Output the [X, Y] coordinate of the center of the cell containing the given text.  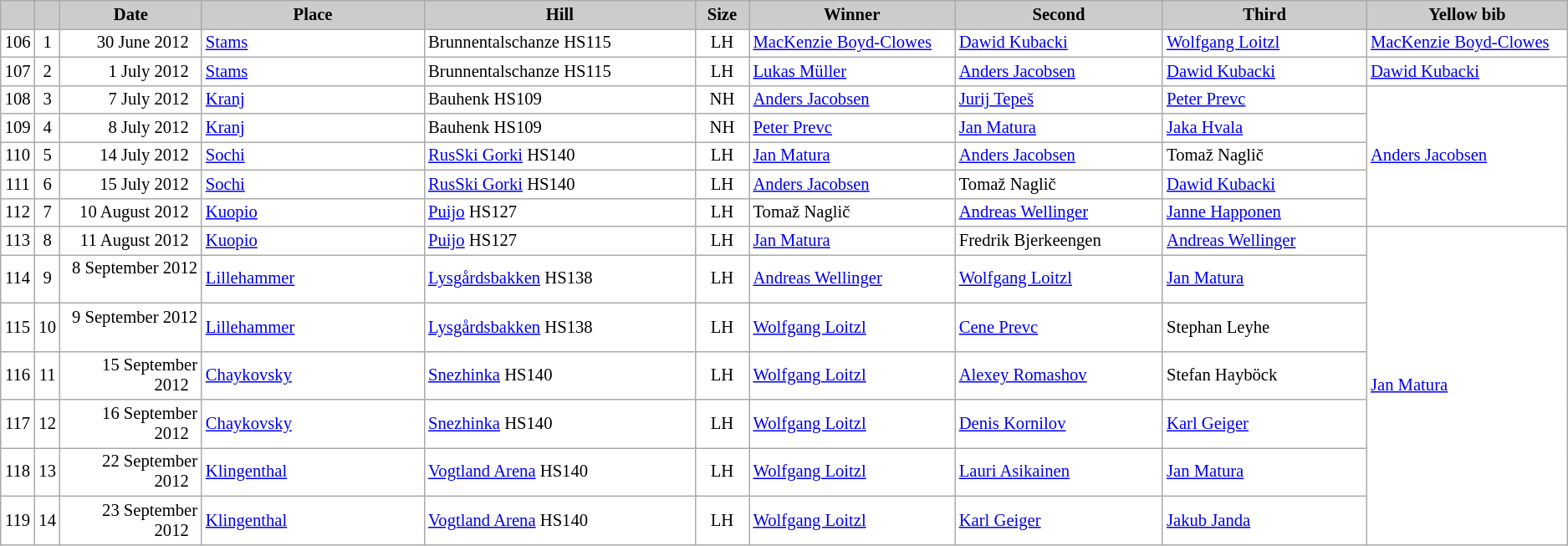
5 [47, 156]
Winner [852, 14]
2 [47, 71]
118 [18, 472]
8 July 2012 [130, 128]
119 [18, 520]
112 [18, 212]
Stephan Leyhe [1264, 327]
Lauri Asikainen [1059, 472]
9 September 2012 [130, 327]
Size [722, 14]
Hill [559, 14]
14 [47, 520]
106 [18, 43]
Cene Prevc [1059, 327]
7 July 2012 [130, 100]
30 June 2012 [130, 43]
110 [18, 156]
15 September 2012 [130, 375]
114 [18, 278]
117 [18, 424]
Alexey Romashov [1059, 375]
Jakub Janda [1264, 520]
10 August 2012 [130, 212]
113 [18, 240]
116 [18, 375]
Jurij Tepeš [1059, 100]
10 [47, 327]
Janne Happonen [1264, 212]
6 [47, 184]
Yellow bib [1467, 14]
Jaka Hvala [1264, 128]
115 [18, 327]
108 [18, 100]
22 September 2012 [130, 472]
4 [47, 128]
3 [47, 100]
13 [47, 472]
109 [18, 128]
Fredrik Bjerkeengen [1059, 240]
14 July 2012 [130, 156]
7 [47, 212]
11 August 2012 [130, 240]
9 [47, 278]
1 [47, 43]
8 [47, 240]
11 [47, 375]
16 September 2012 [130, 424]
8 September 2012 [130, 278]
111 [18, 184]
Third [1264, 14]
Denis Kornilov [1059, 424]
Stefan Hayböck [1264, 375]
Second [1059, 14]
23 September 2012 [130, 520]
12 [47, 424]
1 July 2012 [130, 71]
Lukas Müller [852, 71]
Date [130, 14]
107 [18, 71]
Place [313, 14]
15 July 2012 [130, 184]
